Find where the given text appears and provide that cell's center as [x, y] coordinate. 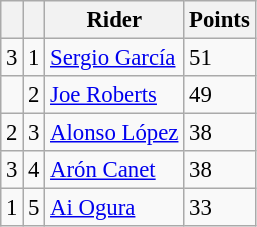
Ai Ogura [114, 208]
5 [34, 208]
49 [220, 95]
Alonso López [114, 133]
Sergio García [114, 58]
51 [220, 58]
Rider [114, 20]
4 [34, 170]
33 [220, 208]
Points [220, 20]
Arón Canet [114, 170]
Joe Roberts [114, 95]
